Determine the [x, y] coordinate at the center of the cell enclosing the given text.  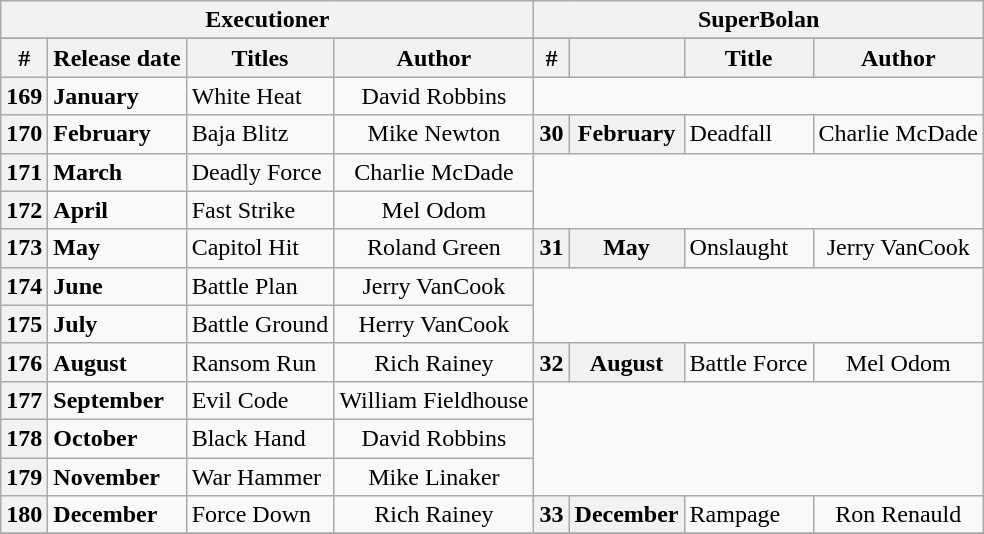
War Hammer [260, 477]
170 [24, 134]
33 [552, 515]
171 [24, 172]
Roland Green [434, 248]
173 [24, 248]
September [117, 400]
November [117, 477]
177 [24, 400]
White Heat [260, 96]
30 [552, 134]
William Fieldhouse [434, 400]
Baja Blitz [260, 134]
Ron Renauld [898, 515]
March [117, 172]
Onslaught [748, 248]
176 [24, 362]
Titles [260, 58]
January [117, 96]
Force Down [260, 515]
Mike Newton [434, 134]
172 [24, 210]
Battle Plan [260, 286]
April [117, 210]
Battle Ground [260, 324]
Capitol Hit [260, 248]
Deadly Force [260, 172]
June [117, 286]
Evil Code [260, 400]
Deadfall [748, 134]
169 [24, 96]
SuperBolan [758, 20]
Title [748, 58]
Black Hand [260, 438]
179 [24, 477]
Release date [117, 58]
Ransom Run [260, 362]
Executioner [268, 20]
Battle Force [748, 362]
Herry VanCook [434, 324]
Fast Strike [260, 210]
Rampage [748, 515]
178 [24, 438]
180 [24, 515]
175 [24, 324]
31 [552, 248]
October [117, 438]
32 [552, 362]
July [117, 324]
174 [24, 286]
Mike Linaker [434, 477]
